Capture the cell that displays the provided text and extract its [x, y] central coordinate. 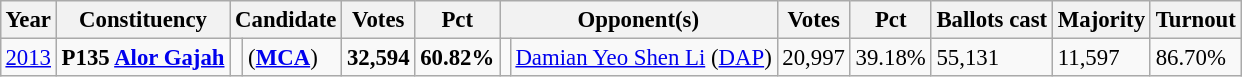
Ballots cast [992, 20]
60.82% [458, 57]
Majority [1101, 20]
Candidate [286, 20]
32,594 [378, 57]
Opponent(s) [639, 20]
P135 Alor Gajah [142, 57]
55,131 [992, 57]
Damian Yeo Shen Li (DAP) [644, 57]
86.70% [1196, 57]
39.18% [890, 57]
20,997 [814, 57]
2013 [28, 57]
Constituency [142, 20]
Turnout [1196, 20]
11,597 [1101, 57]
(MCA) [292, 57]
Year [28, 20]
